Capture the cell that displays the provided text and extract its (x, y) central coordinate. 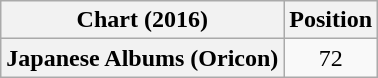
Position (331, 20)
Chart (2016) (142, 20)
Japanese Albums (Oricon) (142, 58)
72 (331, 58)
